Detect which cell encompasses the target text, then output its (X, Y) center coordinate. 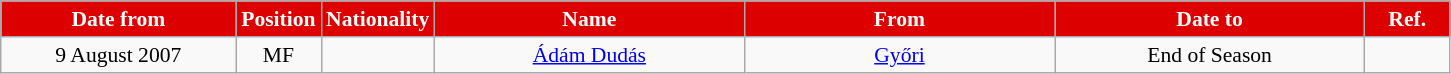
From (899, 19)
Position (278, 19)
Nationality (378, 19)
End of Season (1210, 55)
Ádám Dudás (589, 55)
MF (278, 55)
Date from (118, 19)
Ref. (1408, 19)
9 August 2007 (118, 55)
Date to (1210, 19)
Name (589, 19)
Győri (899, 55)
